Find where the given text appears and provide that cell's center as [x, y] coordinate. 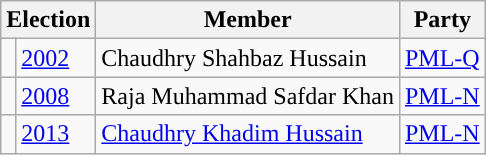
Raja Muhammad Safdar Khan [248, 96]
2002 [56, 58]
2008 [56, 96]
2013 [56, 134]
PML-Q [442, 58]
Party [442, 20]
Member [248, 20]
Election [48, 20]
Chaudhry Shahbaz Hussain [248, 58]
Chaudhry Khadim Hussain [248, 134]
